Identify which cell holds the provided text, then report its [x, y] central coordinate. 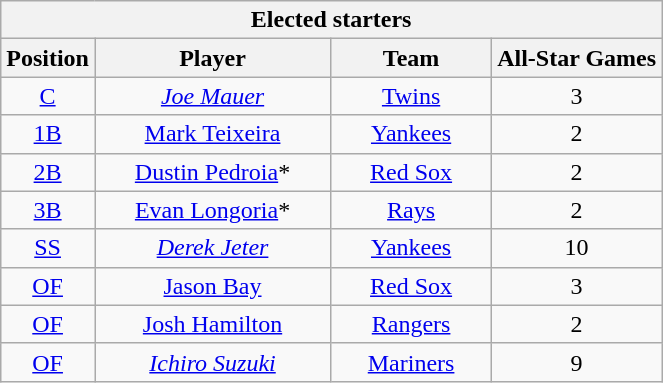
1B [48, 134]
Elected starters [332, 20]
Ichiro Suzuki [212, 362]
Twins [412, 96]
SS [48, 248]
Rangers [412, 324]
9 [577, 362]
10 [577, 248]
2B [48, 172]
Derek Jeter [212, 248]
Rays [412, 210]
Joe Mauer [212, 96]
Player [212, 58]
3B [48, 210]
Dustin Pedroia* [212, 172]
C [48, 96]
Position [48, 58]
Jason Bay [212, 286]
Team [412, 58]
Josh Hamilton [212, 324]
Mariners [412, 362]
Mark Teixeira [212, 134]
Evan Longoria* [212, 210]
All-Star Games [577, 58]
